Return (x, y) of the center of cell containing provided text 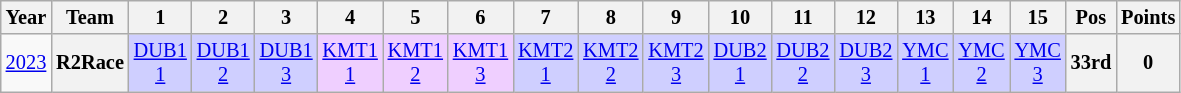
1 (160, 17)
DUB11 (160, 63)
R2Race (90, 63)
Year (26, 17)
5 (416, 17)
10 (740, 17)
Team (90, 17)
YMC1 (925, 63)
4 (350, 17)
KMT13 (480, 63)
DUB21 (740, 63)
DUB12 (224, 63)
0 (1148, 63)
9 (676, 17)
15 (1038, 17)
Pos (1091, 17)
YMC2 (981, 63)
13 (925, 17)
2 (224, 17)
6 (480, 17)
11 (802, 17)
Points (1148, 17)
2023 (26, 63)
DUB13 (286, 63)
KMT21 (546, 63)
KMT22 (610, 63)
8 (610, 17)
DUB22 (802, 63)
14 (981, 17)
3 (286, 17)
DUB23 (866, 63)
33rd (1091, 63)
YMC3 (1038, 63)
12 (866, 17)
KMT11 (350, 63)
7 (546, 17)
KMT23 (676, 63)
KMT12 (416, 63)
